From the cell containing the given text, extract its center point as (X, Y) coordinate. 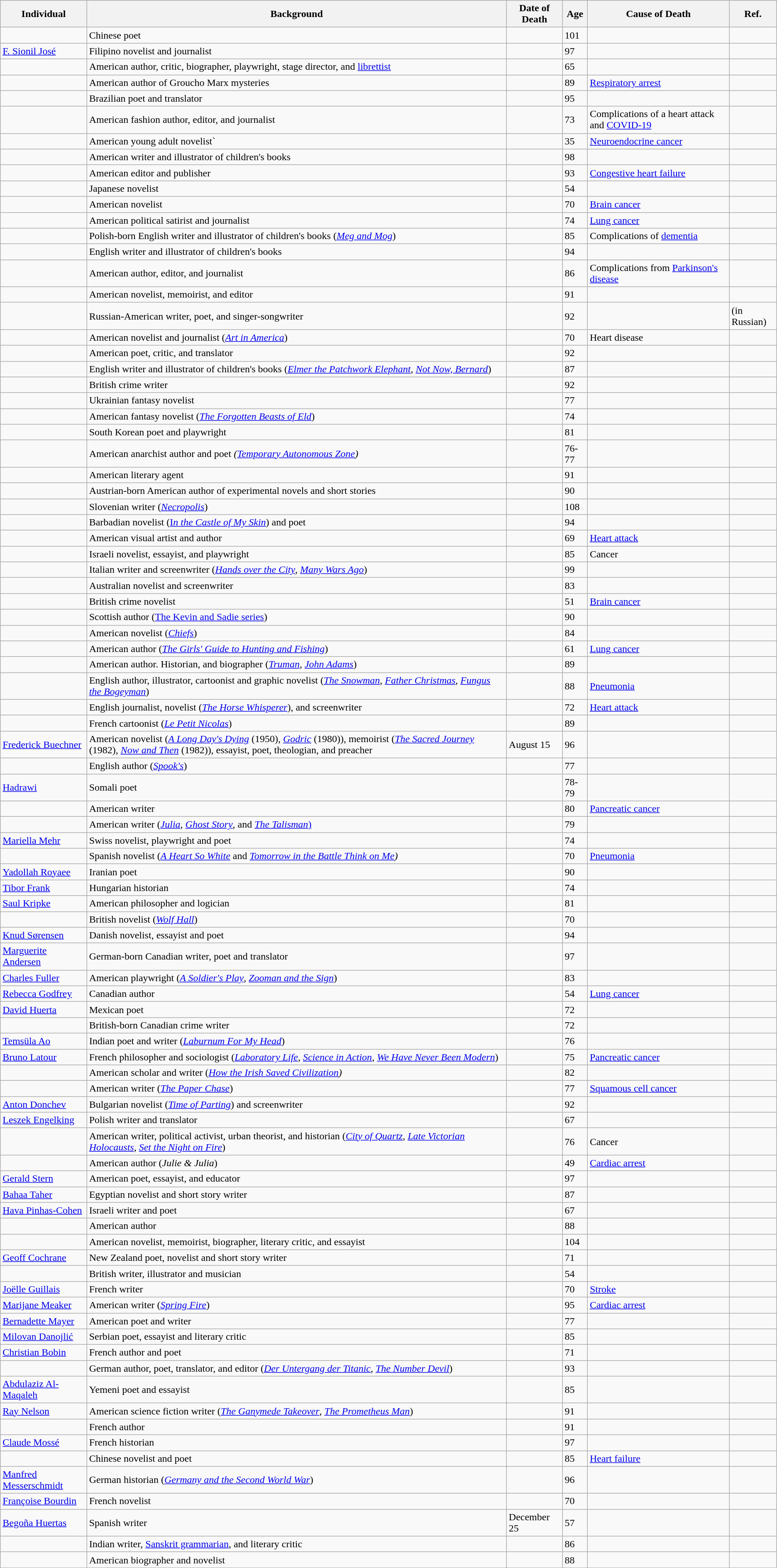
Ukrainian fantasy novelist (296, 401)
Iranian poet (296, 872)
American writer (The Paper Chase) (296, 1089)
English journalist, novelist (The Horse Whisperer), and screenwriter (296, 707)
British writer, illustrator and musician (296, 1273)
Egyptian novelist and short story writer (296, 1194)
Heart failure (658, 1458)
American poet, critic, and translator (296, 353)
American author. Historian, and biographer (Truman, John Adams) (296, 664)
American novelist, memoirist, and editor (296, 295)
Spanish writer (296, 1522)
American editor and publisher (296, 173)
New Zealand poet, novelist and short story writer (296, 1258)
Complications of dementia (658, 236)
German-born Canadian writer, poet and translator (296, 956)
American fashion author, editor, and journalist (296, 120)
French writer (296, 1289)
American writer and illustrator of children's books (296, 157)
British-born Canadian crime writer (296, 1025)
Claude Mossé (44, 1443)
Complications from Parkinson's disease (658, 273)
French author and poet (296, 1353)
French author (296, 1427)
Bernadette Mayer (44, 1321)
German historian (Germany and the Second World War) (296, 1480)
Barbadian novelist (In the Castle of My Skin) and poet (296, 523)
Respiratory arrest (658, 83)
Yemeni poet and essayist (296, 1390)
104 (575, 1242)
American writer (296, 809)
Israeli writer and poet (296, 1210)
Congestive heart failure (658, 173)
79 (575, 825)
Danish novelist, essayist and poet (296, 935)
Complications of a heart attack and COVID-19 (658, 120)
Polish writer and translator (296, 1120)
80 (575, 809)
American writer (Julia, Ghost Story, and The Talisman) (296, 825)
American visual artist and author (296, 538)
French philosopher and sociologist (Laboratory Life, Science in Action, We Have Never Been Modern) (296, 1057)
Abdulaziz Al-Maqaleh (44, 1390)
French novelist (296, 1501)
Austrian-born American author of experimental novels and short stories (296, 491)
Bulgarian novelist (Time of Parting) and screenwriter (296, 1104)
Squamous cell cancer (658, 1089)
German author, poet, translator, and editor (Der Untergang der Titanic, The Number Devil) (296, 1368)
Charles Fuller (44, 978)
61 (575, 649)
Cause of Death (658, 14)
French cartoonist (Le Petit Nicolas) (296, 723)
American author (The Girls' Guide to Hunting and Fishing) (296, 649)
(in Russian) (753, 316)
Scottish author (The Kevin and Sadie series) (296, 617)
August 15 (535, 745)
Spanish novelist (A Heart So White and Tomorrow in the Battle Think on Me) (296, 856)
Brazilian poet and translator (296, 98)
F. Sionil José (44, 51)
Slovenian writer (Necropolis) (296, 507)
76-77 (575, 453)
Marijane Meaker (44, 1305)
American author of Groucho Marx mysteries (296, 83)
Russian-American writer, poet, and singer-songwriter (296, 316)
73 (575, 120)
Anton Donchev (44, 1104)
French historian (296, 1443)
57 (575, 1522)
American author, critic, biographer, playwright, stage director, and librettist (296, 67)
Frederick Buechner (44, 745)
Yadollah Royaee (44, 872)
78-79 (575, 787)
South Korean poet and playwright (296, 432)
51 (575, 601)
Hungarian historian (296, 888)
Serbian poet, essayist and literary critic (296, 1337)
49 (575, 1163)
99 (575, 570)
Israeli novelist, essayist, and playwright (296, 554)
American poet and writer (296, 1321)
American philosopher and logician (296, 904)
Ray Nelson (44, 1411)
American author (Julie & Julia) (296, 1163)
65 (575, 67)
Somali poet (296, 787)
American poet, essayist, and educator (296, 1179)
American biographer and novelist (296, 1560)
101 (575, 35)
84 (575, 633)
Date of Death (535, 14)
Indian writer, Sanskrit grammarian, and literary critic (296, 1544)
Hadrawi (44, 787)
American political satirist and journalist (296, 220)
69 (575, 538)
British crime writer (296, 385)
American writer, political activist, urban theorist, and historian (City of Quartz, Late Victorian Holocausts, Set the Night on Fire) (296, 1141)
Gerald Stern (44, 1179)
American literary agent (296, 475)
82 (575, 1073)
Françoise Bourdin (44, 1501)
English author (Spook's) (296, 766)
Italian writer and screenwriter (Hands over the City, Many Wars Ago) (296, 570)
Milovan Danojlić (44, 1337)
Neuroendocrine cancer (658, 141)
98 (575, 157)
Bruno Latour (44, 1057)
Polish-born English writer and illustrator of children's books (Meg and Mog) (296, 236)
American author, editor, and journalist (296, 273)
Christian Bobin (44, 1353)
Mexican poet (296, 1009)
Japanese novelist (296, 188)
Australian novelist and screenwriter (296, 586)
Chinese novelist and poet (296, 1458)
American author (296, 1226)
Geoff Cochrane (44, 1258)
Rebecca Godfrey (44, 994)
American fantasy novelist (The Forgotten Beasts of Eld) (296, 416)
Tibor Frank (44, 888)
Hava Pinhas-Cohen (44, 1210)
Swiss novelist, playwright and poet (296, 840)
75 (575, 1057)
Marguerite Andersen (44, 956)
Manfred Messerschmidt (44, 1480)
David Huerta (44, 1009)
Mariella Mehr (44, 840)
Stroke (658, 1289)
Canadian author (296, 994)
35 (575, 141)
British novelist (Wolf Hall) (296, 919)
Temsüla Ao (44, 1041)
British crime novelist (296, 601)
American novelist, memoirist, biographer, literary critic, and essayist (296, 1242)
Ref. (753, 14)
American science fiction writer (The Ganymede Takeover, The Prometheus Man) (296, 1411)
English author, illustrator, cartoonist and graphic novelist (The Snowman, Father Christmas, Fungus the Bogeyman) (296, 686)
Bahaa Taher (44, 1194)
Saul Kripke (44, 904)
108 (575, 507)
Indian poet and writer (Laburnum For My Head) (296, 1041)
English writer and illustrator of children's books (Elmer the Patchwork Elephant, Not Now, Bernard) (296, 369)
American playwright (A Soldier's Play, Zooman and the Sign) (296, 978)
December 25 (535, 1522)
English writer and illustrator of children's books (296, 252)
Individual (44, 14)
American novelist (296, 204)
American writer (Spring Fire) (296, 1305)
Leszek Engelking (44, 1120)
American novelist and journalist (Art in America) (296, 337)
Knud Sørensen (44, 935)
American young adult novelist` (296, 141)
Background (296, 14)
American anarchist author and poet (Temporary Autonomous Zone) (296, 453)
Chinese poet (296, 35)
Joëlle Guillais (44, 1289)
American novelist (Chiefs) (296, 633)
American scholar and writer (How the Irish Saved Civilization) (296, 1073)
Heart disease (658, 337)
Filipino novelist and journalist (296, 51)
Begoña Huertas (44, 1522)
Age (575, 14)
